From the cell containing the given text, extract its center point as (X, Y) coordinate. 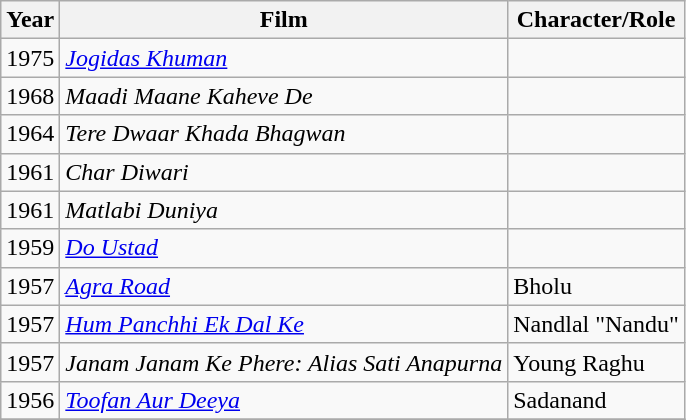
Janam Janam Ke Phere: Alias Sati Anapurna (284, 362)
Hum Panchhi Ek Dal Ke (284, 324)
Char Diwari (284, 172)
Sadanand (596, 400)
Nandlal "Nandu" (596, 324)
Tere Dwaar Khada Bhagwan (284, 134)
Character/Role (596, 20)
Jogidas Khuman (284, 58)
1968 (30, 96)
Year (30, 20)
1975 (30, 58)
Toofan Aur Deeya (284, 400)
1956 (30, 400)
Do Ustad (284, 248)
Film (284, 20)
1959 (30, 248)
1964 (30, 134)
Young Raghu (596, 362)
Matlabi Duniya (284, 210)
Agra Road (284, 286)
Maadi Maane Kaheve De (284, 96)
Bholu (596, 286)
